Find where the given text appears and provide that cell's center as [X, Y] coordinate. 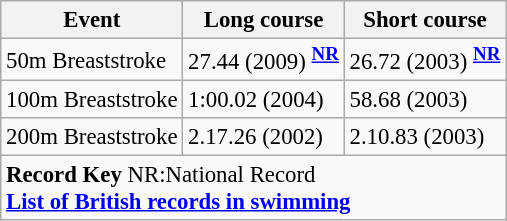
2.10.83 (2003) [424, 137]
100m Breaststroke [92, 100]
27.44 (2009) NR [264, 60]
Event [92, 20]
200m Breaststroke [92, 137]
1:00.02 (2004) [264, 100]
50m Breaststroke [92, 60]
Short course [424, 20]
Long course [264, 20]
Record Key NR:National RecordList of British records in swimming [254, 188]
26.72 (2003) NR [424, 60]
2.17.26 (2002) [264, 137]
58.68 (2003) [424, 100]
